Identify which cell holds the provided text, then report its [x, y] central coordinate. 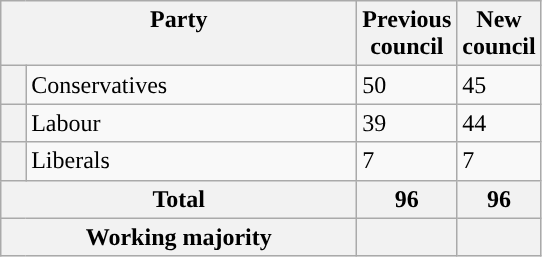
50 [407, 85]
Conservatives [192, 85]
45 [499, 85]
New council [499, 34]
Party [179, 34]
Total [179, 199]
39 [407, 123]
44 [499, 123]
Liberals [192, 161]
Labour [192, 123]
Previous council [407, 34]
Working majority [179, 237]
